For the text-containing cell, return its midpoint in (x, y) coordinate format. 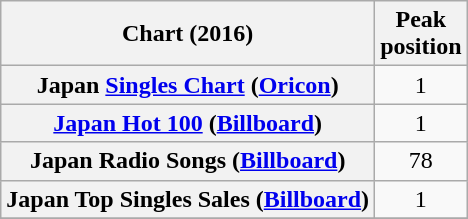
Peakposition (421, 34)
Chart (2016) (188, 34)
Japan Singles Chart (Oricon) (188, 85)
Japan Hot 100 (Billboard) (188, 123)
Japan Top Singles Sales (Billboard) (188, 199)
78 (421, 161)
Japan Radio Songs (Billboard) (188, 161)
